For the text-containing cell, return its midpoint in (x, y) coordinate format. 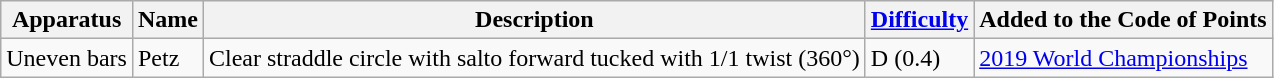
Clear straddle circle with salto forward tucked with 1/1 twist (360°) (534, 58)
Uneven bars (67, 58)
D (0.4) (919, 58)
Description (534, 20)
Difficulty (919, 20)
2019 World Championships (1123, 58)
Added to the Code of Points (1123, 20)
Petz (168, 58)
Apparatus (67, 20)
Name (168, 20)
